Capture the cell that displays the provided text and extract its (X, Y) central coordinate. 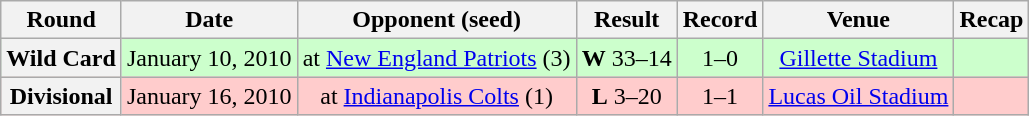
January 10, 2010 (209, 58)
Wild Card (62, 58)
W 33–14 (626, 58)
Record (720, 20)
Date (209, 20)
Venue (858, 20)
Round (62, 20)
at New England Patriots (3) (436, 58)
Lucas Oil Stadium (858, 96)
Opponent (seed) (436, 20)
Result (626, 20)
at Indianapolis Colts (1) (436, 96)
L 3–20 (626, 96)
Recap (992, 20)
Gillette Stadium (858, 58)
1–1 (720, 96)
1–0 (720, 58)
January 16, 2010 (209, 96)
Divisional (62, 96)
